Detect which cell encompasses the target text, then output its [x, y] center coordinate. 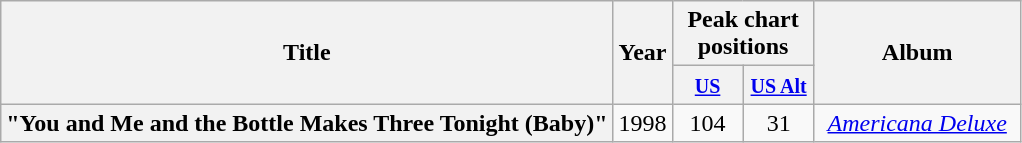
1998 [642, 123]
US Alt [778, 85]
"You and Me and the Bottle Makes Three Tonight (Baby)" [307, 123]
Peak chart positions [743, 34]
Album [917, 52]
US [708, 85]
31 [778, 123]
Americana Deluxe [917, 123]
Title [307, 52]
104 [708, 123]
Year [642, 52]
